Provide the [x, y] coordinate of the cell's center where the given text is located.  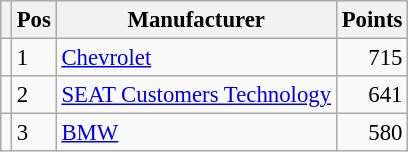
1 [34, 58]
Manufacturer [196, 20]
580 [372, 133]
SEAT Customers Technology [196, 95]
BMW [196, 133]
3 [34, 133]
Pos [34, 20]
Points [372, 20]
715 [372, 58]
641 [372, 95]
Chevrolet [196, 58]
2 [34, 95]
